Locate the cell with the specified text and output its [x, y] center coordinate. 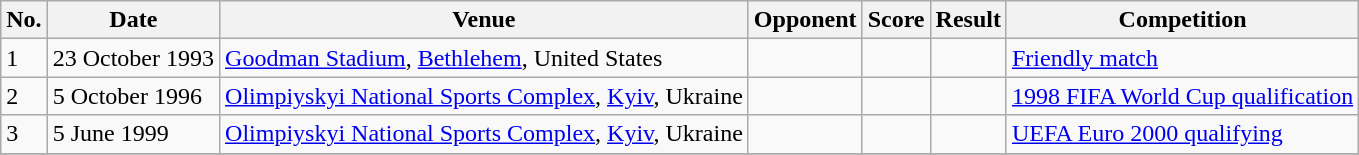
Score [896, 20]
Opponent [805, 20]
1998 FIFA World Cup qualification [1182, 96]
Competition [1182, 20]
Goodman Stadium, Bethlehem, United States [484, 58]
3 [24, 134]
Venue [484, 20]
23 October 1993 [133, 58]
No. [24, 20]
5 June 1999 [133, 134]
5 October 1996 [133, 96]
UEFA Euro 2000 qualifying [1182, 134]
2 [24, 96]
Date [133, 20]
1 [24, 58]
Friendly match [1182, 58]
Result [968, 20]
